Return [x, y] of the center of cell containing provided text 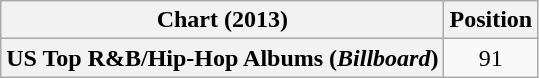
91 [491, 58]
US Top R&B/Hip-Hop Albums (Billboard) [222, 58]
Position [491, 20]
Chart (2013) [222, 20]
